Scan for the cell matching the given text and deliver its (x, y) coordinate at center. 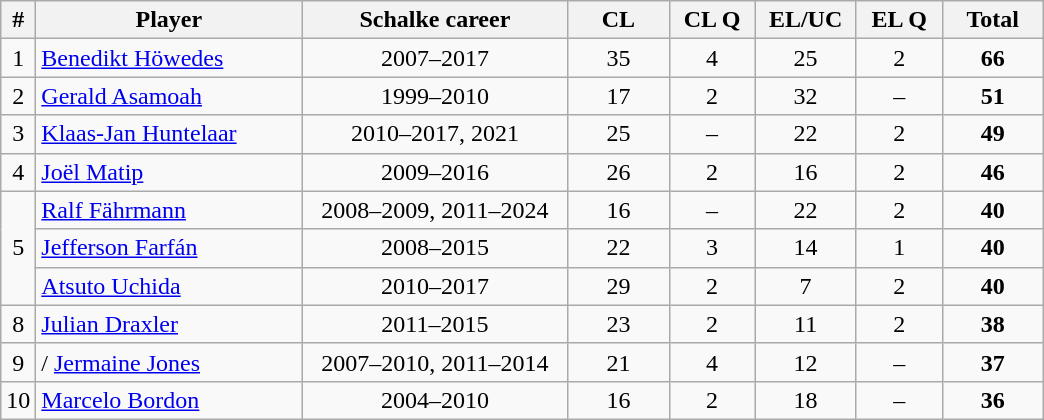
5 (18, 248)
2007–2017 (435, 58)
2004–2010 (435, 400)
2008–2015 (435, 248)
Julian Draxler (169, 324)
Atsuto Uchida (169, 286)
2010–2017, 2021 (435, 134)
35 (618, 58)
29 (618, 286)
# (18, 20)
66 (992, 58)
2010–2017 (435, 286)
2011–2015 (435, 324)
14 (806, 248)
51 (992, 96)
Schalke career (435, 20)
23 (618, 324)
Gerald Asamoah (169, 96)
21 (618, 362)
EL Q (899, 20)
17 (618, 96)
36 (992, 400)
Benedikt Höwedes (169, 58)
12 (806, 362)
32 (806, 96)
CL Q (712, 20)
2007–2010, 2011–2014 (435, 362)
EL/UC (806, 20)
Klaas-Jan Huntelaar (169, 134)
46 (992, 172)
49 (992, 134)
38 (992, 324)
10 (18, 400)
Jefferson Farfán (169, 248)
Joël Matip (169, 172)
26 (618, 172)
11 (806, 324)
Player (169, 20)
1999–2010 (435, 96)
Total (992, 20)
8 (18, 324)
CL (618, 20)
7 (806, 286)
9 (18, 362)
18 (806, 400)
2008–2009, 2011–2024 (435, 210)
2009–2016 (435, 172)
/ Jermaine Jones (169, 362)
Ralf Fährmann (169, 210)
Marcelo Bordon (169, 400)
37 (992, 362)
